Determine the [x, y] coordinate at the center of the cell enclosing the given text.  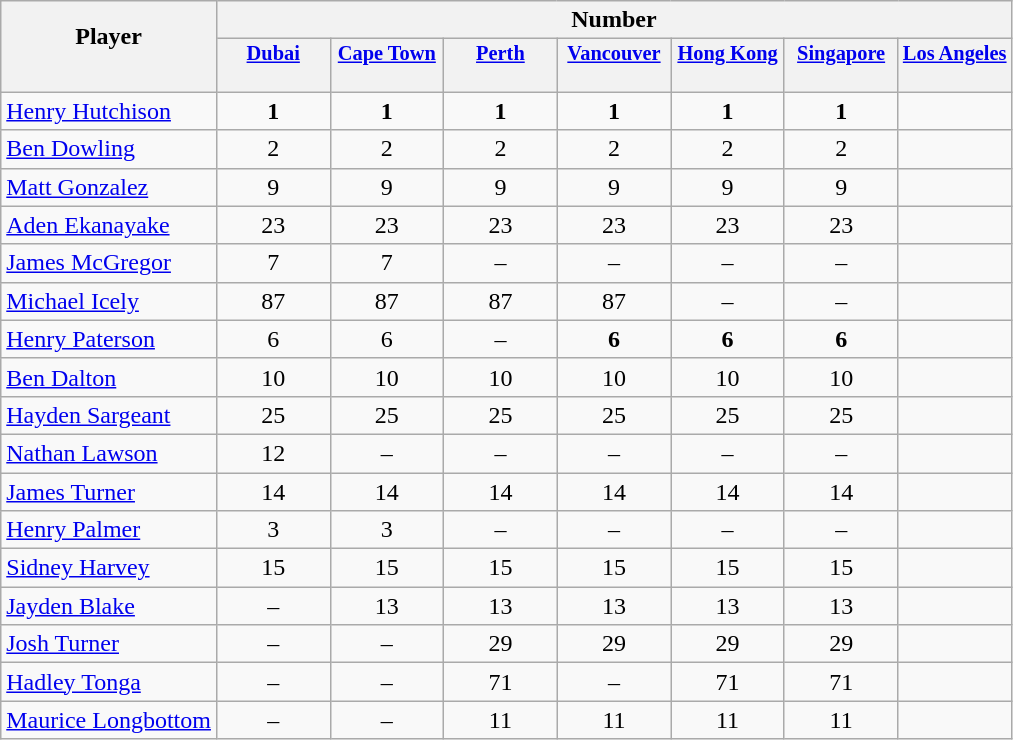
Sidney Harvey [109, 568]
Dubai [273, 54]
Ben Dowling [109, 149]
James McGregor [109, 263]
Matt Gonzalez [109, 187]
Maurice Longbottom [109, 720]
Cape Town [387, 54]
Josh Turner [109, 644]
Ben Dalton [109, 377]
Perth [501, 54]
Aden Ekanayake [109, 225]
Henry Hutchison [109, 111]
Hong Kong [728, 54]
Jayden Blake [109, 606]
12 [273, 453]
Number [614, 20]
Vancouver [614, 54]
Michael Icely [109, 301]
Hadley Tonga [109, 682]
Los Angeles [955, 54]
Henry Palmer [109, 530]
James Turner [109, 491]
Henry Paterson [109, 339]
Singapore [841, 54]
Player [109, 36]
Hayden Sargeant [109, 415]
Nathan Lawson [109, 453]
